Search for the cell housing the specified text and yield its [X, Y] center coordinate. 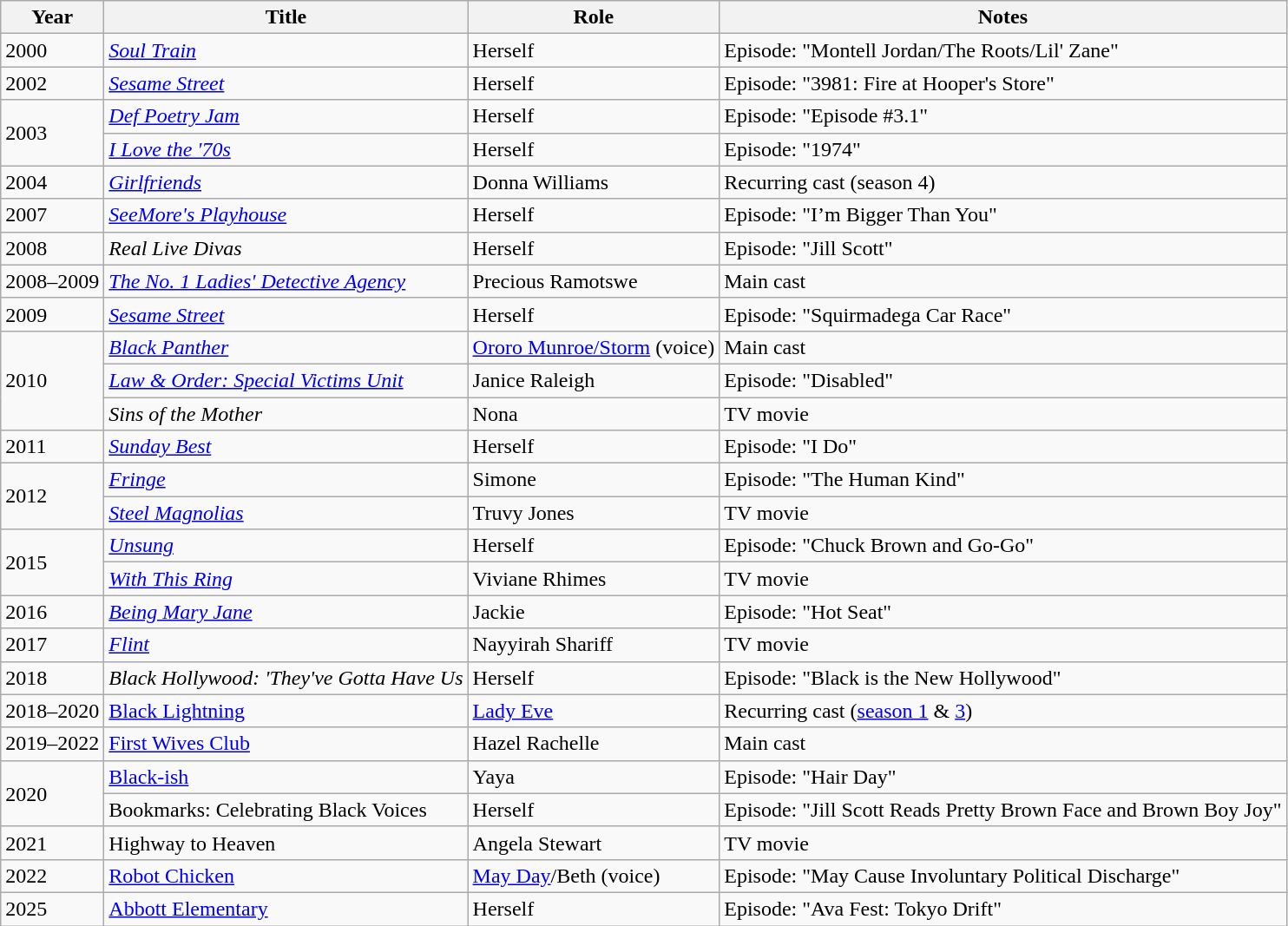
Episode: "The Human Kind" [1003, 480]
Angela Stewart [594, 843]
May Day/Beth (voice) [594, 876]
Precious Ramotswe [594, 281]
Def Poetry Jam [286, 116]
Donna Williams [594, 182]
Episode: "Disabled" [1003, 380]
Jackie [594, 612]
2025 [52, 909]
Fringe [286, 480]
Sins of the Mother [286, 414]
2018 [52, 678]
Sunday Best [286, 447]
Viviane Rhimes [594, 579]
2012 [52, 496]
2015 [52, 562]
2018–2020 [52, 711]
The No. 1 Ladies' Detective Agency [286, 281]
With This Ring [286, 579]
First Wives Club [286, 744]
2004 [52, 182]
Episode: "Ava Fest: Tokyo Drift" [1003, 909]
Law & Order: Special Victims Unit [286, 380]
2016 [52, 612]
2017 [52, 645]
Recurring cast (season 4) [1003, 182]
Episode: "Montell Jordan/The Roots/Lil' Zane" [1003, 50]
Bookmarks: Celebrating Black Voices [286, 810]
Soul Train [286, 50]
Girlfriends [286, 182]
Episode: "I Do" [1003, 447]
Notes [1003, 17]
Episode: "Jill Scott Reads Pretty Brown Face and Brown Boy Joy" [1003, 810]
Steel Magnolias [286, 513]
Title [286, 17]
Black Hollywood: 'They've Gotta Have Us [286, 678]
Black-ish [286, 777]
Episode: "Chuck Brown and Go-Go" [1003, 546]
Episode: "Episode #3.1" [1003, 116]
Episode: "May Cause Involuntary Political Discharge" [1003, 876]
2000 [52, 50]
Episode: "Black is the New Hollywood" [1003, 678]
Being Mary Jane [286, 612]
Highway to Heaven [286, 843]
Simone [594, 480]
Flint [286, 645]
Robot Chicken [286, 876]
I Love the '70s [286, 149]
2022 [52, 876]
Nayyirah Shariff [594, 645]
2007 [52, 215]
2002 [52, 83]
2011 [52, 447]
Episode: "Hair Day" [1003, 777]
Episode: "3981: Fire at Hooper's Store" [1003, 83]
Truvy Jones [594, 513]
2009 [52, 314]
Episode: "I’m Bigger Than You" [1003, 215]
SeeMore's Playhouse [286, 215]
Recurring cast (season 1 & 3) [1003, 711]
Real Live Divas [286, 248]
2010 [52, 380]
2021 [52, 843]
Yaya [594, 777]
Janice Raleigh [594, 380]
Role [594, 17]
2003 [52, 133]
Nona [594, 414]
Abbott Elementary [286, 909]
2008 [52, 248]
Black Lightning [286, 711]
Black Panther [286, 347]
Ororo Munroe/Storm (voice) [594, 347]
Lady Eve [594, 711]
Episode: "1974" [1003, 149]
Unsung [286, 546]
Hazel Rachelle [594, 744]
2019–2022 [52, 744]
2020 [52, 793]
Year [52, 17]
Episode: "Hot Seat" [1003, 612]
2008–2009 [52, 281]
Episode: "Jill Scott" [1003, 248]
Episode: "Squirmadega Car Race" [1003, 314]
